Determine the [X, Y] coordinate at the center of the cell enclosing the given text.  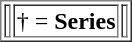
† = Series [66, 20]
